Find where the given text appears and provide that cell's center as [X, Y] coordinate. 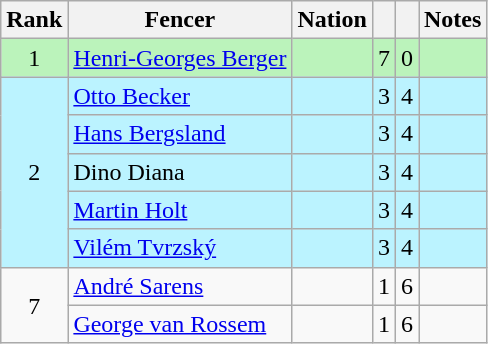
Nation [332, 20]
André Sarens [180, 286]
Rank [34, 20]
Otto Becker [180, 96]
Notes [452, 20]
0 [406, 58]
Hans Bergsland [180, 134]
Fencer [180, 20]
Henri-Georges Berger [180, 58]
Martin Holt [180, 210]
Vilém Tvrzský [180, 248]
George van Rossem [180, 324]
Dino Diana [180, 172]
2 [34, 172]
